Pinpoint the cell where the given text exists, returning its [X, Y] midpoint coordinate. 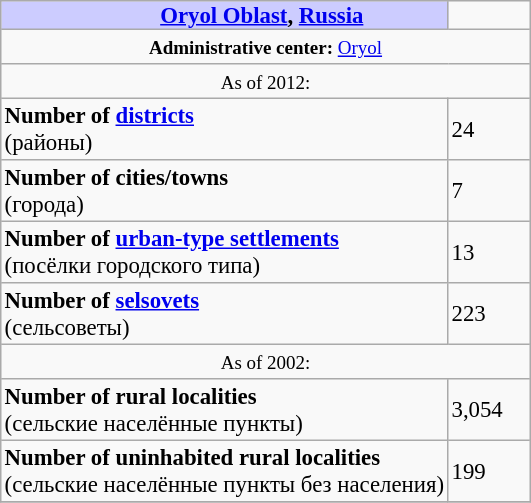
Number of cities/towns(города) [224, 191]
Oryol Oblast, Russia [224, 15]
Administrative center: Oryol [266, 46]
As of 2002: [266, 361]
199 [489, 471]
24 [489, 129]
13 [489, 252]
Number of urban-type settlements(посёлки городского типа) [224, 252]
Number of selsovets(сельсоветы) [224, 314]
Number of districts(районы) [224, 129]
Number of rural localities(сельские населённые пункты) [224, 410]
223 [489, 314]
Number of uninhabited rural localities(сельские населённые пункты без населения) [224, 471]
As of 2012: [266, 81]
7 [489, 191]
3,054 [489, 410]
